Scan for the cell matching the given text and deliver its (X, Y) coordinate at center. 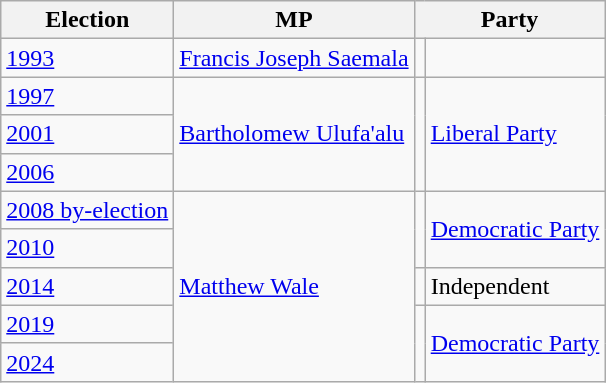
2008 by-election (88, 210)
MP (294, 20)
2019 (88, 324)
2010 (88, 248)
Bartholomew Ulufa'alu (294, 134)
1993 (88, 58)
2024 (88, 362)
Party (510, 20)
Independent (515, 286)
Liberal Party (515, 134)
2001 (88, 134)
Matthew Wale (294, 286)
2006 (88, 172)
1997 (88, 96)
Election (88, 20)
Francis Joseph Saemala (294, 58)
2014 (88, 286)
